Scan for the cell matching the given text and deliver its [X, Y] coordinate at center. 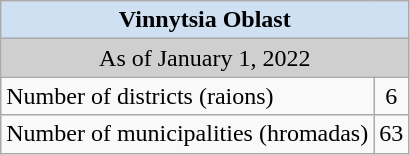
6 [392, 96]
63 [392, 134]
As of January 1, 2022 [205, 58]
Vinnytsia Oblast [205, 20]
Number of districts (raions) [188, 96]
Number of municipalities (hromadas) [188, 134]
